Capture the cell that displays the provided text and extract its (X, Y) central coordinate. 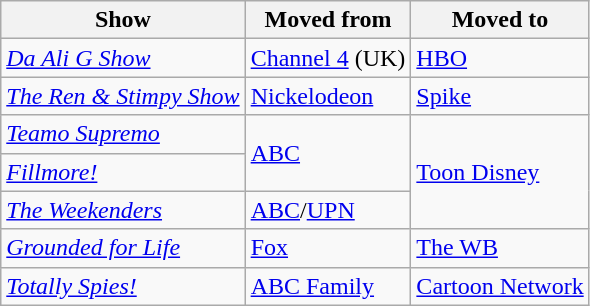
Fox (328, 248)
Nickelodeon (328, 96)
Toon Disney (500, 172)
Show (123, 20)
The Weekenders (123, 210)
ABC (328, 153)
The Ren & Stimpy Show (123, 96)
Teamo Supremo (123, 134)
Cartoon Network (500, 286)
Spike (500, 96)
The WB (500, 248)
Moved from (328, 20)
Totally Spies! (123, 286)
Fillmore! (123, 172)
HBO (500, 58)
Da Ali G Show (123, 58)
Channel 4 (UK) (328, 58)
Grounded for Life (123, 248)
ABC/UPN (328, 210)
ABC Family (328, 286)
Moved to (500, 20)
